Locate the cell with the specified text and output its (X, Y) center coordinate. 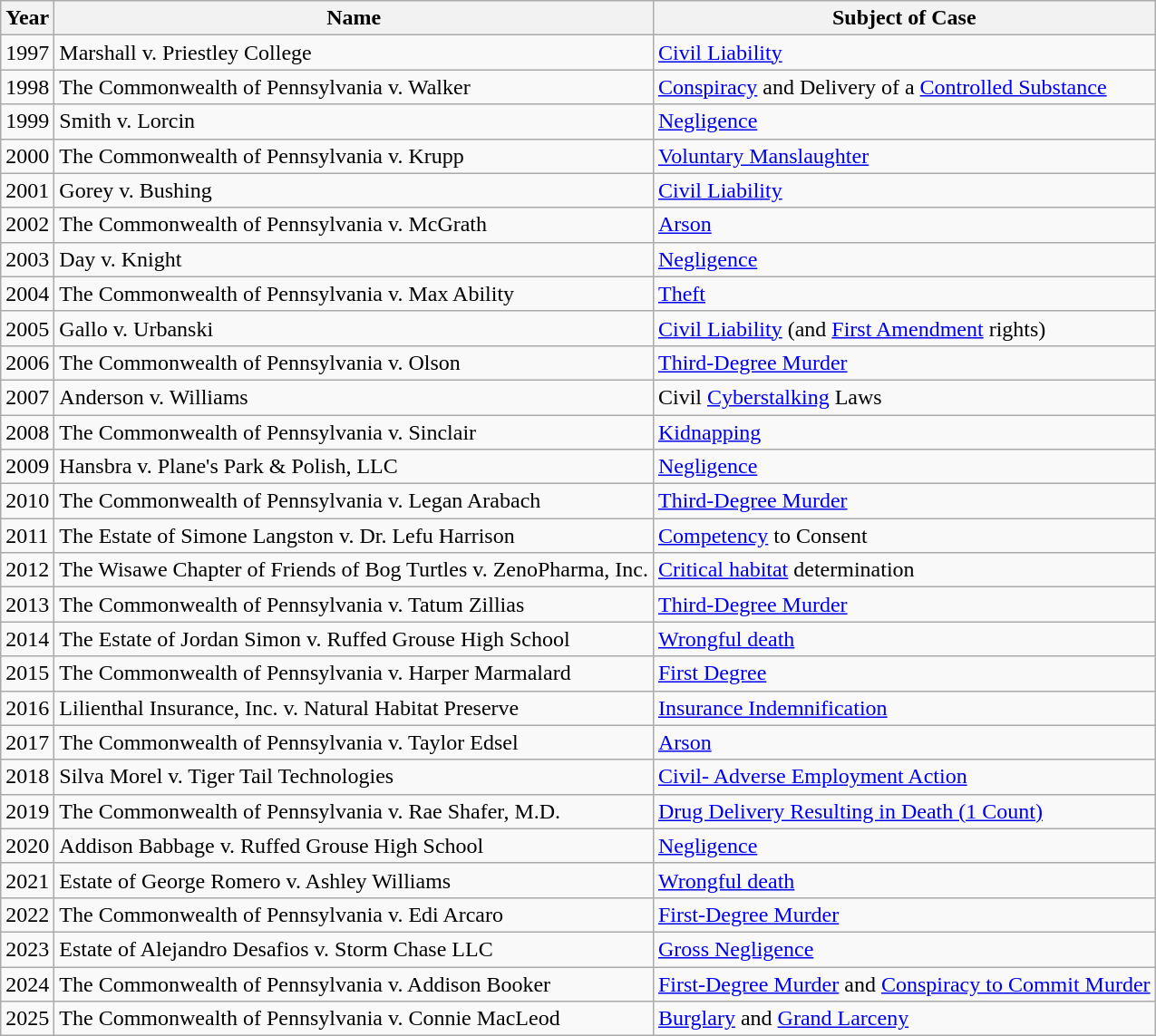
2003 (27, 259)
The Commonwealth of Pennsylvania v. Addison Booker (354, 983)
Theft (904, 294)
2000 (27, 156)
Voluntary Manslaughter (904, 156)
The Estate of Jordan Simon v. Ruffed Grouse High School (354, 639)
2007 (27, 397)
The Commonwealth of Pennsylvania v. Walker (354, 87)
Anderson v. Williams (354, 397)
2014 (27, 639)
Civil Liability (and First Amendment rights) (904, 328)
First Degree (904, 673)
2023 (27, 949)
The Commonwealth of Pennsylvania v. Edi Arcaro (354, 915)
The Commonwealth of Pennsylvania v. Taylor Edsel (354, 742)
Estate of Alejandro Desafios v. Storm Chase LLC (354, 949)
The Wisawe Chapter of Friends of Bog Turtles v. ZenoPharma, Inc. (354, 570)
Gallo v. Urbanski (354, 328)
2012 (27, 570)
2002 (27, 225)
Kidnapping (904, 432)
Estate of George Romero v. Ashley Williams (354, 880)
Hansbra v. Plane's Park & Polish, LLC (354, 467)
The Commonwealth of Pennsylvania v. McGrath (354, 225)
First-Degree Murder (904, 915)
Lilienthal Insurance, Inc. v. Natural Habitat Preserve (354, 708)
The Commonwealth of Pennsylvania v. Tatum Zillias (354, 605)
2019 (27, 811)
2010 (27, 501)
2015 (27, 673)
2021 (27, 880)
The Commonwealth of Pennsylvania v. Olson (354, 363)
2025 (27, 1019)
Smith v. Lorcin (354, 121)
2020 (27, 846)
2018 (27, 777)
The Commonwealth of Pennsylvania v. Sinclair (354, 432)
1997 (27, 53)
The Commonwealth of Pennsylvania v. Max Ability (354, 294)
Addison Babbage v. Ruffed Grouse High School (354, 846)
Subject of Case (904, 18)
Silva Morel v. Tiger Tail Technologies (354, 777)
Insurance Indemnification (904, 708)
2006 (27, 363)
2004 (27, 294)
2024 (27, 983)
1998 (27, 87)
Gorey v. Bushing (354, 190)
2017 (27, 742)
Civil- Adverse Employment Action (904, 777)
Day v. Knight (354, 259)
Marshall v. Priestley College (354, 53)
Conspiracy and Delivery of a Controlled Substance (904, 87)
Gross Negligence (904, 949)
2001 (27, 190)
The Commonwealth of Pennsylvania v. Harper Marmalard (354, 673)
Drug Delivery Resulting in Death (1 Count) (904, 811)
The Commonwealth of Pennsylvania v. Legan Arabach (354, 501)
Civil Cyberstalking Laws (904, 397)
Competency to Consent (904, 536)
The Commonwealth of Pennsylvania v. Rae Shafer, M.D. (354, 811)
Name (354, 18)
2008 (27, 432)
2016 (27, 708)
2013 (27, 605)
Critical habitat determination (904, 570)
2009 (27, 467)
First-Degree Murder and Conspiracy to Commit Murder (904, 983)
Year (27, 18)
2022 (27, 915)
The Commonwealth of Pennsylvania v. Krupp (354, 156)
The Estate of Simone Langston v. Dr. Lefu Harrison (354, 536)
1999 (27, 121)
2005 (27, 328)
2011 (27, 536)
The Commonwealth of Pennsylvania v. Connie MacLeod (354, 1019)
Burglary and Grand Larceny (904, 1019)
